Find where the given text appears and provide that cell's center as [x, y] coordinate. 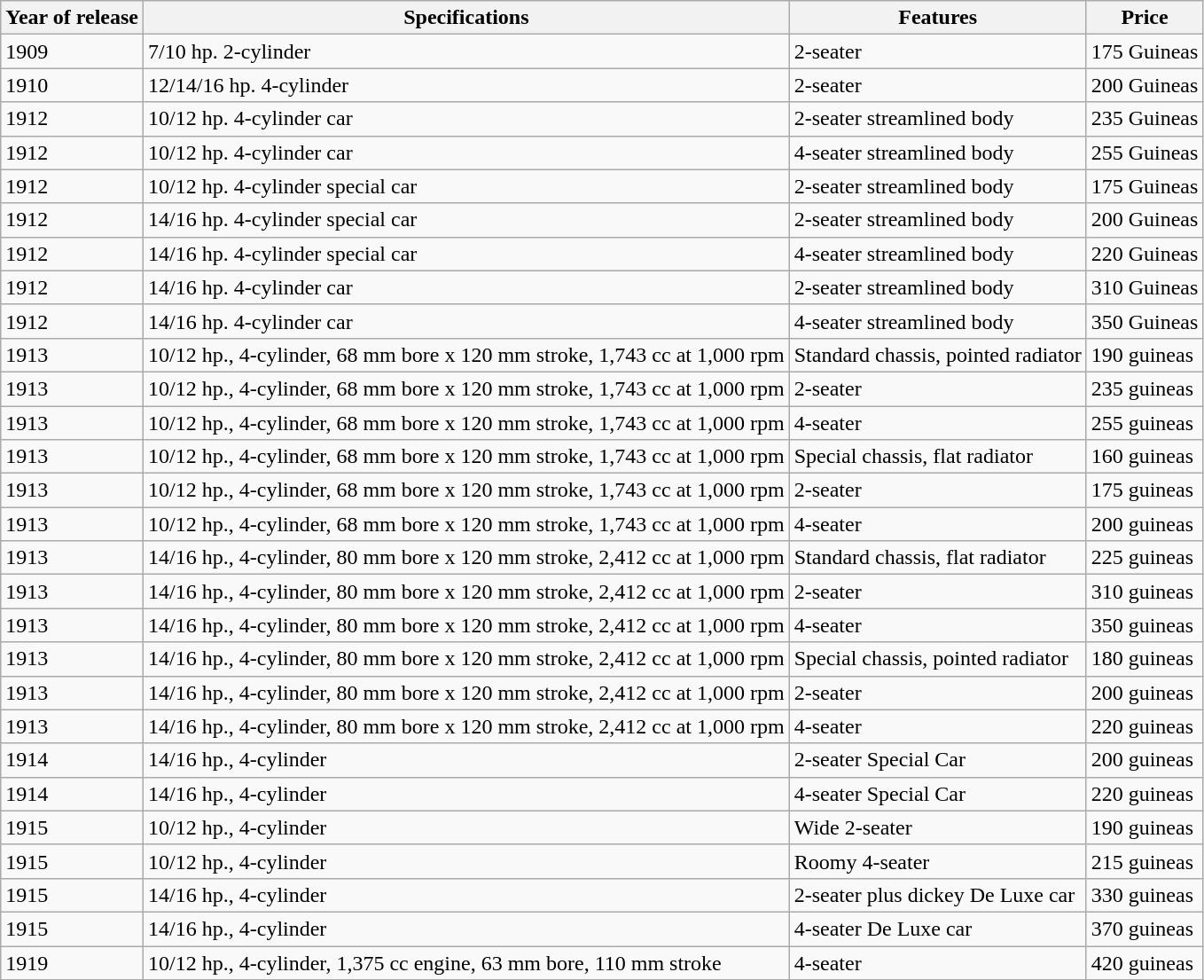
1909 [73, 51]
Specifications [466, 18]
175 guineas [1145, 490]
2-seater Special Car [938, 760]
Roomy 4-seater [938, 861]
Price [1145, 18]
255 Guineas [1145, 153]
255 guineas [1145, 423]
235 Guineas [1145, 119]
Year of release [73, 18]
Features [938, 18]
420 guineas [1145, 962]
1919 [73, 962]
10/12 hp. 4-cylinder special car [466, 186]
Special chassis, flat radiator [938, 457]
330 guineas [1145, 895]
4-seater Special Car [938, 794]
1910 [73, 85]
Wide 2-seater [938, 827]
12/14/16 hp. 4-cylinder [466, 85]
215 guineas [1145, 861]
225 guineas [1145, 558]
220 Guineas [1145, 254]
Standard chassis, flat radiator [938, 558]
160 guineas [1145, 457]
310 guineas [1145, 592]
310 Guineas [1145, 287]
350 guineas [1145, 625]
235 guineas [1145, 388]
7/10 hp. 2-cylinder [466, 51]
370 guineas [1145, 929]
4-seater De Luxe car [938, 929]
180 guineas [1145, 659]
350 Guineas [1145, 321]
Standard chassis, pointed radiator [938, 355]
Special chassis, pointed radiator [938, 659]
2-seater plus dickey De Luxe car [938, 895]
10/12 hp., 4-cylinder, 1,375 cc engine, 63 mm bore, 110 mm stroke [466, 962]
